Return (x, y) of the center of cell containing provided text 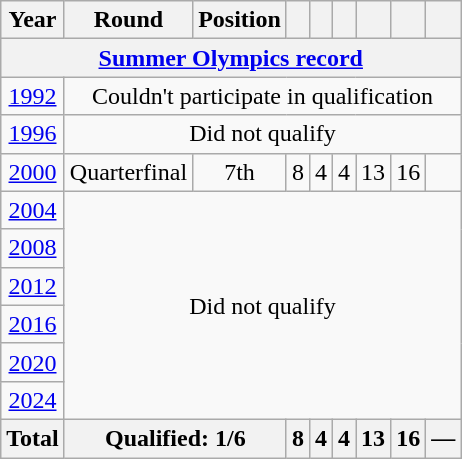
2020 (33, 362)
2016 (33, 324)
1996 (33, 134)
2004 (33, 210)
Qualified: 1/6 (175, 438)
2024 (33, 400)
— (444, 438)
Position (240, 20)
2008 (33, 248)
Quarterfinal (128, 172)
Year (33, 20)
1992 (33, 96)
2000 (33, 172)
Couldn't participate in qualification (262, 96)
Round (128, 20)
7th (240, 172)
Total (33, 438)
2012 (33, 286)
Summer Olympics record (231, 58)
